Detect which cell encompasses the target text, then output its (X, Y) center coordinate. 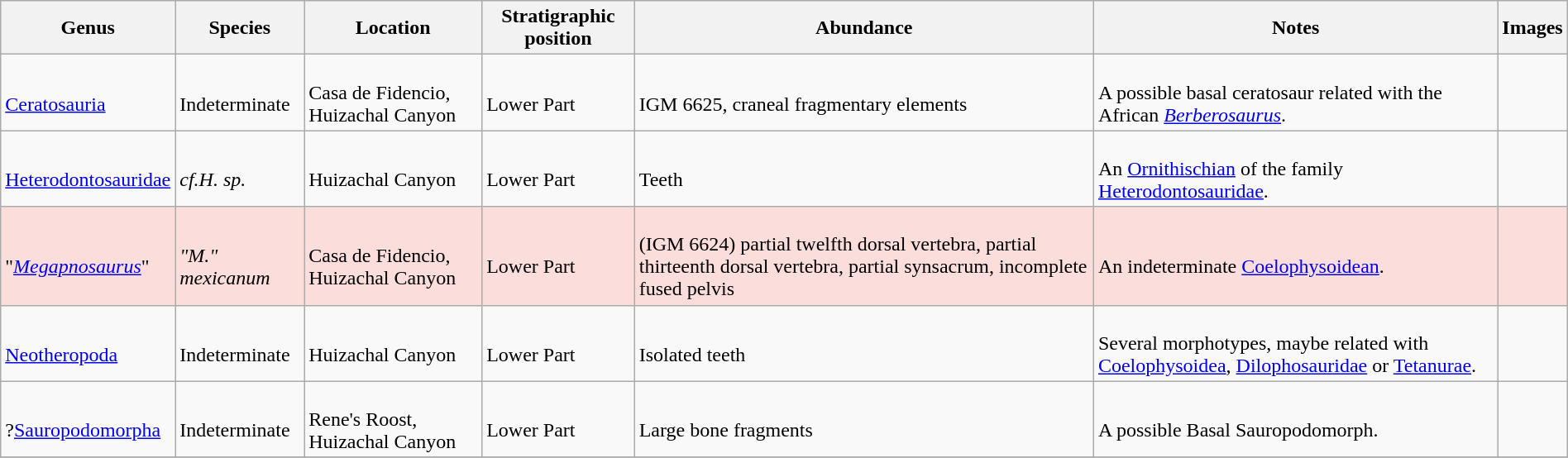
Neotheropoda (88, 343)
Isolated teeth (863, 343)
Location (394, 28)
Rene's Roost, Huizachal Canyon (394, 419)
(IGM 6624) partial twelfth dorsal vertebra, partial thirteenth dorsal vertebra, partial synsacrum, incomplete fused pelvis (863, 256)
Images (1532, 28)
A possible basal ceratosaur related with the African Berberosaurus. (1295, 93)
Teeth (863, 169)
Species (240, 28)
Large bone fragments (863, 419)
IGM 6625, craneal fragmentary elements (863, 93)
Ceratosauria (88, 93)
?Sauropodomorpha (88, 419)
An Ornithischian of the family Heterodontosauridae. (1295, 169)
Several morphotypes, maybe related with Coelophysoidea, Dilophosauridae or Tetanurae. (1295, 343)
An indeterminate Coelophysoidean. (1295, 256)
Stratigraphic position (558, 28)
"M." mexicanum (240, 256)
Genus (88, 28)
Notes (1295, 28)
"Megapnosaurus" (88, 256)
Heterodontosauridae (88, 169)
cf.H. sp. (240, 169)
Abundance (863, 28)
A possible Basal Sauropodomorph. (1295, 419)
